Return the [X, Y] coordinate for the center point of the cell that contains the specified text.  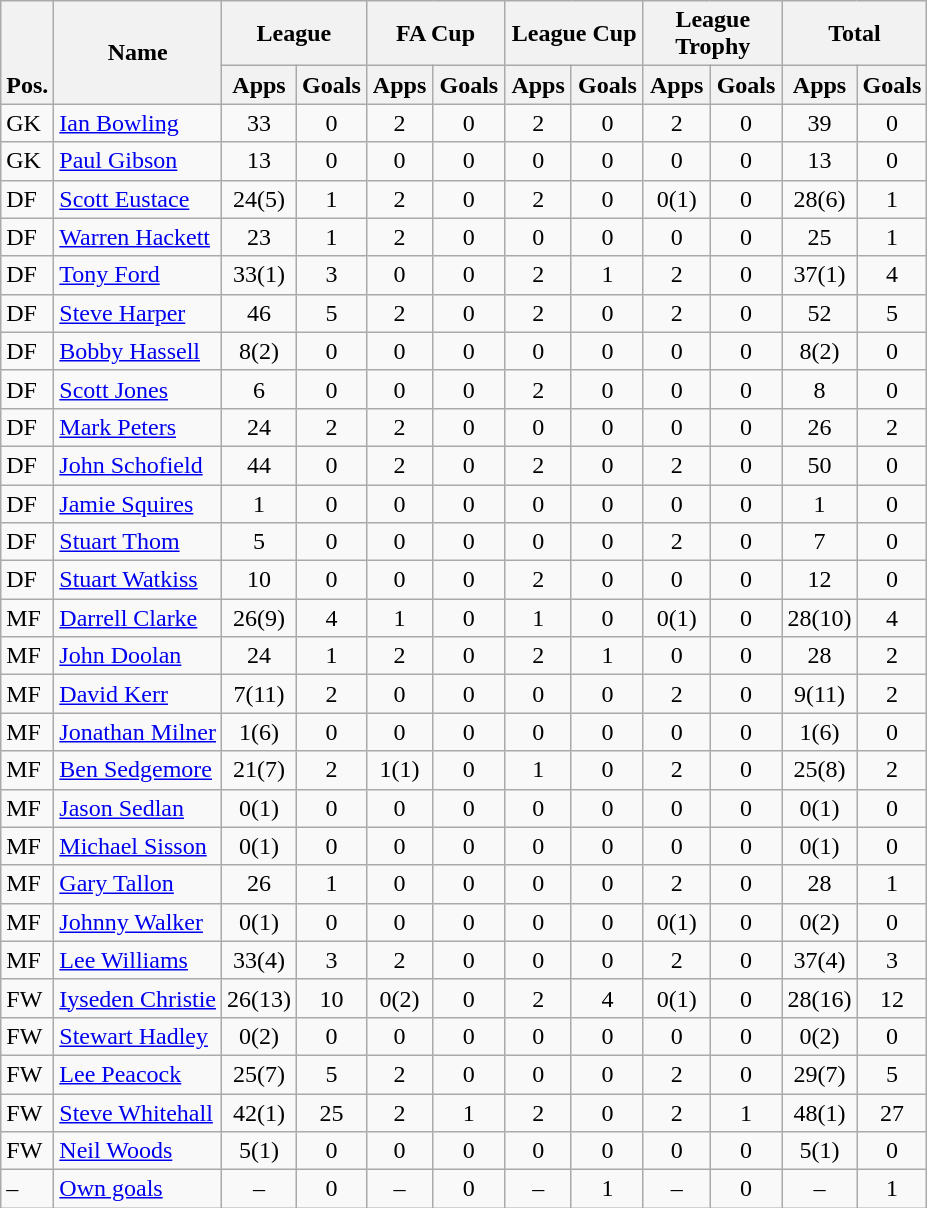
Scott Eustace [138, 199]
Stuart Watkiss [138, 580]
33 [260, 123]
Steve Harper [138, 313]
Total [854, 34]
7 [820, 542]
Neil Woods [138, 1151]
Bobby Hassell [138, 351]
John Schofield [138, 465]
28(10) [820, 618]
Jamie Squires [138, 503]
46 [260, 313]
37(1) [820, 275]
Mark Peters [138, 427]
Paul Gibson [138, 161]
1(1) [400, 770]
48(1) [820, 1113]
Gary Tallon [138, 884]
52 [820, 313]
League [294, 34]
9(11) [820, 694]
21(7) [260, 770]
Lee Williams [138, 960]
Tony Ford [138, 275]
FA Cup [436, 34]
8 [820, 389]
7(11) [260, 694]
Stuart Thom [138, 542]
Pos. [28, 52]
Johnny Walker [138, 922]
25(8) [820, 770]
Own goals [138, 1189]
28(16) [820, 998]
50 [820, 465]
Darrell Clarke [138, 618]
28(6) [820, 199]
Jonathan Milner [138, 732]
Ben Sedgemore [138, 770]
27 [892, 1113]
25(7) [260, 1074]
24(5) [260, 199]
Name [138, 52]
Warren Hackett [138, 237]
29(7) [820, 1074]
6 [260, 389]
37(4) [820, 960]
42(1) [260, 1113]
League Trophy [712, 34]
Scott Jones [138, 389]
26(13) [260, 998]
26(9) [260, 618]
Iyseden Christie [138, 998]
Steve Whitehall [138, 1113]
39 [820, 123]
League Cup [574, 34]
David Kerr [138, 694]
Stewart Hadley [138, 1036]
Michael Sisson [138, 846]
44 [260, 465]
23 [260, 237]
Ian Bowling [138, 123]
Jason Sedlan [138, 808]
33(1) [260, 275]
Lee Peacock [138, 1074]
33(4) [260, 960]
John Doolan [138, 656]
